Scan for the cell matching the given text and deliver its (X, Y) coordinate at center. 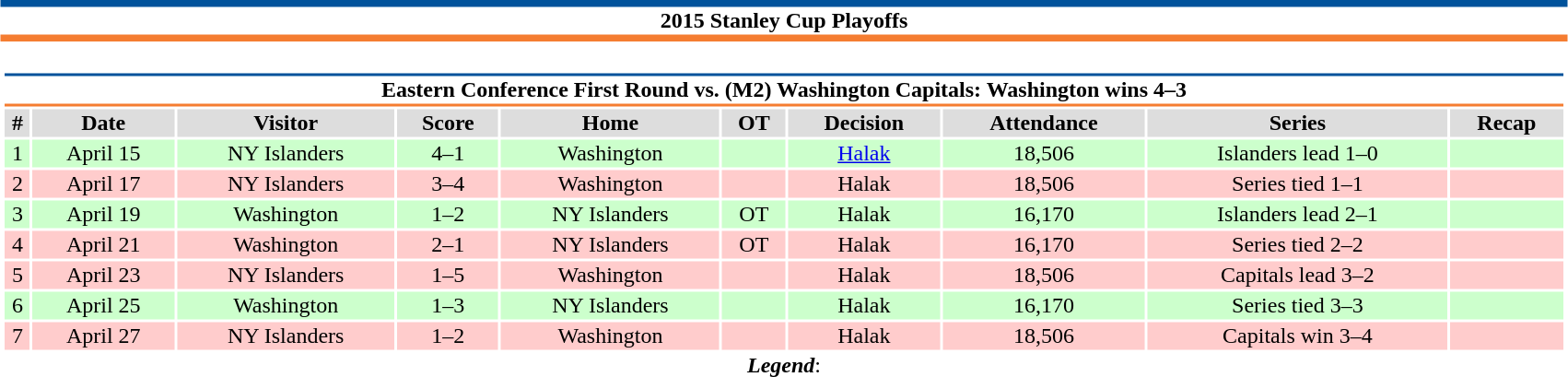
1–3 (449, 305)
April 23 (103, 276)
Islanders lead 2–1 (1297, 215)
4 (17, 244)
5 (17, 276)
Series tied 1–1 (1297, 183)
April 15 (103, 154)
April 17 (103, 183)
Home (610, 123)
4–1 (449, 154)
Series tied 3–3 (1297, 305)
1 (17, 154)
Visitor (286, 123)
Islanders lead 1–0 (1297, 154)
2–1 (449, 244)
April 25 (103, 305)
# (17, 123)
3–4 (449, 183)
Score (449, 123)
Capitals lead 3–2 (1297, 276)
Attendance (1044, 123)
2 (17, 183)
3 (17, 215)
Recap (1507, 123)
April 19 (103, 215)
2015 Stanley Cup Playoffs (784, 20)
Eastern Conference First Round vs. (M2) Washington Capitals: Washington wins 4–3 (783, 90)
Decision (864, 123)
7 (17, 336)
6 (17, 305)
Series tied 2–2 (1297, 244)
Date (103, 123)
April 27 (103, 336)
Series (1297, 123)
Capitals win 3–4 (1297, 336)
April 21 (103, 244)
1–5 (449, 276)
